Find where the given text appears and provide that cell's center as [x, y] coordinate. 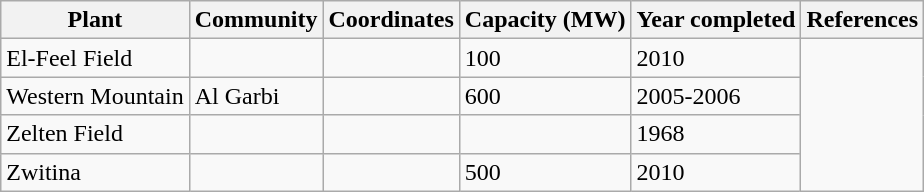
100 [545, 58]
Western Mountain [95, 96]
2005-2006 [716, 96]
Community [256, 20]
600 [545, 96]
El-Feel Field [95, 58]
1968 [716, 134]
Plant [95, 20]
References [862, 20]
Al Garbi [256, 96]
Zwitina [95, 172]
500 [545, 172]
Zelten Field [95, 134]
Capacity (MW) [545, 20]
Coordinates [391, 20]
Year completed [716, 20]
